Locate the cell with the specified text and output its (x, y) center coordinate. 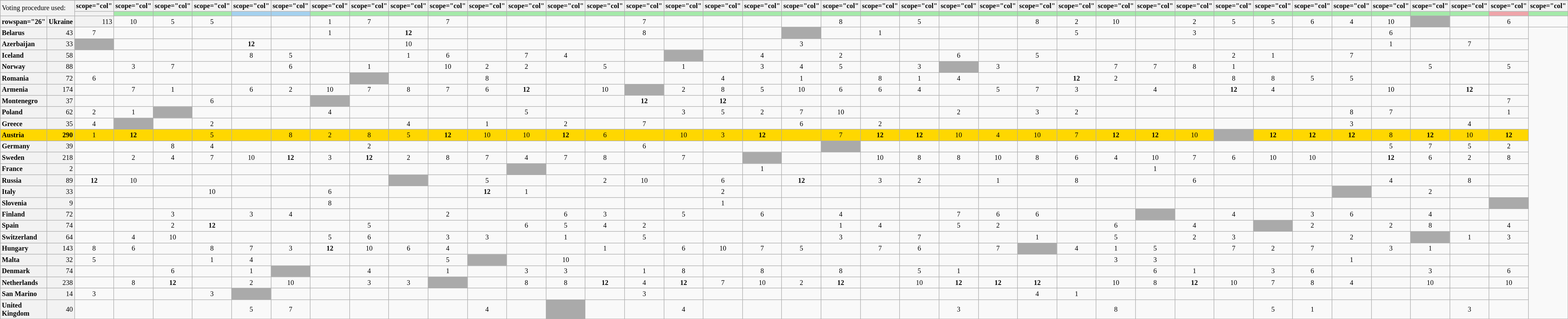
Poland (24, 112)
Finland (24, 214)
Denmark (24, 271)
9 (61, 203)
Iceland (24, 56)
Spain (24, 226)
39 (61, 146)
88 (61, 67)
Sweden (24, 158)
43 (61, 33)
62 (61, 112)
32 (61, 260)
rowspan="26" (24, 22)
143 (61, 249)
Russia (24, 180)
Ukraine (61, 22)
37 (61, 101)
Germany (24, 146)
14 (61, 294)
Voting procedure used: (37, 8)
Hungary (24, 249)
218 (61, 158)
Slovenia (24, 203)
Azerbaijan (24, 44)
Switzerland (24, 237)
89 (61, 180)
Armenia (24, 90)
290 (61, 135)
France (24, 169)
United Kingdom (24, 309)
40 (61, 309)
174 (61, 90)
64 (61, 237)
35 (61, 124)
Romania (24, 78)
Austria (24, 135)
Italy (24, 192)
113 (94, 22)
Norway (24, 67)
58 (61, 56)
Greece (24, 124)
Montenegro (24, 101)
238 (61, 283)
San Marino (24, 294)
Malta (24, 260)
Netherlands (24, 283)
Belarus (24, 33)
